From the cell containing the given text, extract its center point as (x, y) coordinate. 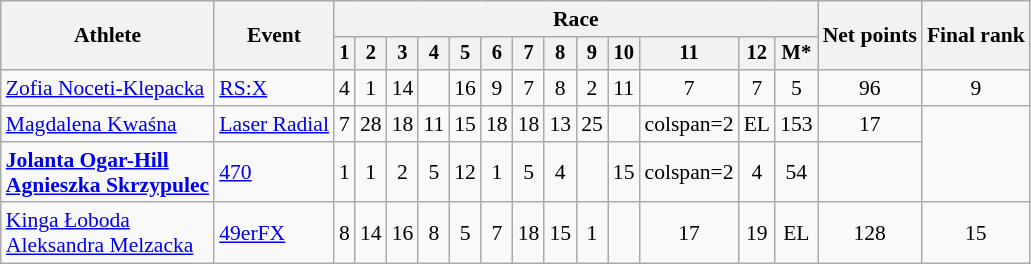
13 (560, 124)
128 (870, 234)
Race (576, 19)
Jolanta Ogar-HillAgnieszka Skrzypulec (108, 172)
Athlete (108, 36)
10 (624, 54)
Kinga ŁobodaAleksandra Melzacka (108, 234)
96 (870, 88)
M* (796, 54)
28 (371, 124)
Final rank (976, 36)
54 (796, 172)
19 (758, 234)
Magdalena Kwaśna (108, 124)
25 (592, 124)
Event (274, 36)
Laser Radial (274, 124)
6 (497, 54)
RS:X (274, 88)
Zofia Noceti-Klepacka (108, 88)
470 (274, 172)
Net points (870, 36)
49erFX (274, 234)
153 (796, 124)
3 (403, 54)
